Provide the [x, y] coordinate of the cell's center where the given text is located.  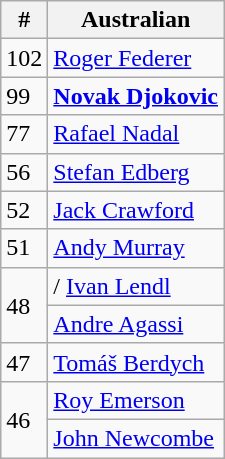
Roger Federer [136, 58]
/ Ivan Lendl [136, 286]
Rafael Nadal [136, 134]
46 [24, 419]
Roy Emerson [136, 400]
Australian [136, 20]
Andre Agassi [136, 324]
John Newcombe [136, 438]
52 [24, 210]
48 [24, 305]
Andy Murray [136, 248]
56 [24, 172]
102 [24, 58]
99 [24, 96]
77 [24, 134]
Tomáš Berdych [136, 362]
Novak Djokovic [136, 96]
Stefan Edberg [136, 172]
# [24, 20]
51 [24, 248]
Jack Crawford [136, 210]
47 [24, 362]
